Detect which cell encompasses the target text, then output its (X, Y) center coordinate. 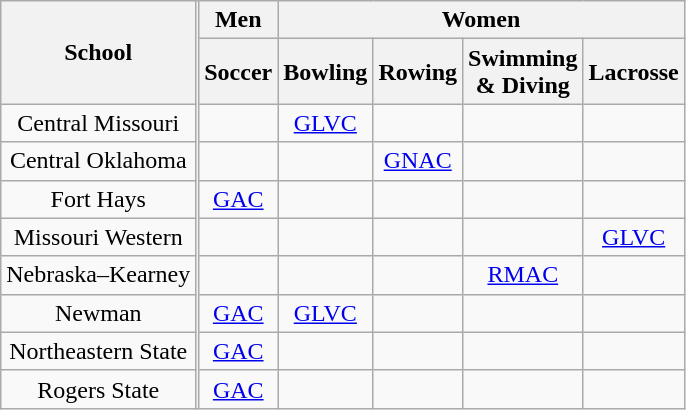
Rowing (418, 72)
Northeastern State (98, 351)
RMAC (523, 275)
Men (238, 20)
Fort Hays (98, 199)
Rogers State (98, 389)
Bowling (326, 72)
Missouri Western (98, 237)
Lacrosse (634, 72)
GNAC (418, 161)
Swimming& Diving (523, 72)
Newman (98, 313)
Women (482, 20)
Central Missouri (98, 123)
Central Oklahoma (98, 161)
Soccer (238, 72)
School (98, 52)
Nebraska–Kearney (98, 275)
